Search for the cell housing the specified text and yield its (x, y) center coordinate. 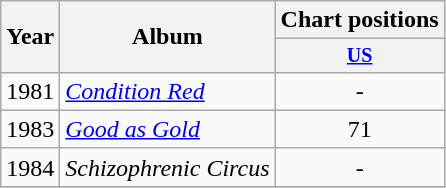
1981 (30, 91)
Good as Gold (168, 129)
Schizophrenic Circus (168, 167)
1984 (30, 167)
Album (168, 37)
71 (360, 129)
US (360, 56)
1983 (30, 129)
Year (30, 37)
Chart positions (360, 20)
Condition Red (168, 91)
